Identify which cell holds the provided text, then report its [x, y] central coordinate. 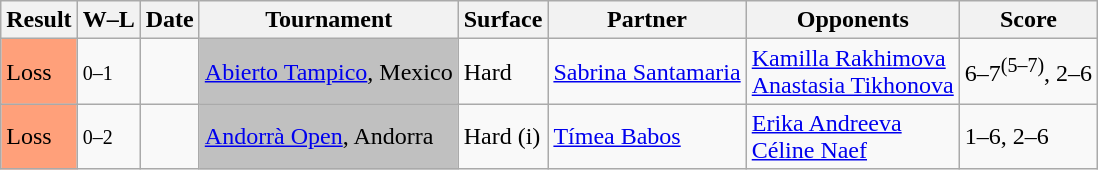
0–2 [108, 136]
Tournament [328, 20]
6–7(5–7), 2–6 [1028, 72]
Hard (i) [503, 136]
W–L [108, 20]
Opponents [852, 20]
Hard [503, 72]
Surface [503, 20]
Kamilla Rakhimova Anastasia Tikhonova [852, 72]
Tímea Babos [647, 136]
Result [39, 20]
Score [1028, 20]
1–6, 2–6 [1028, 136]
0–1 [108, 72]
Date [170, 20]
Sabrina Santamaria [647, 72]
Erika Andreeva Céline Naef [852, 136]
Partner [647, 20]
Abierto Tampico, Mexico [328, 72]
Andorrà Open, Andorra [328, 136]
